Scan for the cell matching the given text and deliver its (X, Y) coordinate at center. 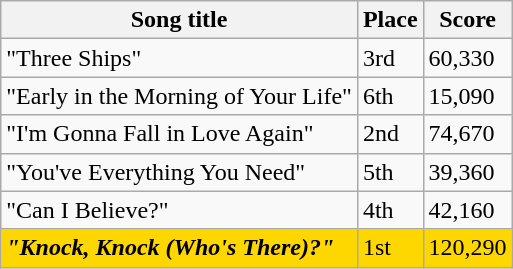
5th (390, 172)
42,160 (468, 210)
4th (390, 210)
2nd (390, 134)
Score (468, 20)
"Early in the Morning of Your Life" (180, 96)
60,330 (468, 58)
"Three Ships" (180, 58)
"Can I Believe?" (180, 210)
"I'm Gonna Fall in Love Again" (180, 134)
39,360 (468, 172)
74,670 (468, 134)
3rd (390, 58)
Place (390, 20)
6th (390, 96)
120,290 (468, 248)
15,090 (468, 96)
1st (390, 248)
"You've Everything You Need" (180, 172)
"Knock, Knock (Who's There)?" (180, 248)
Song title (180, 20)
